Extract the [X, Y] coordinate from the center of the cell holding the provided text.  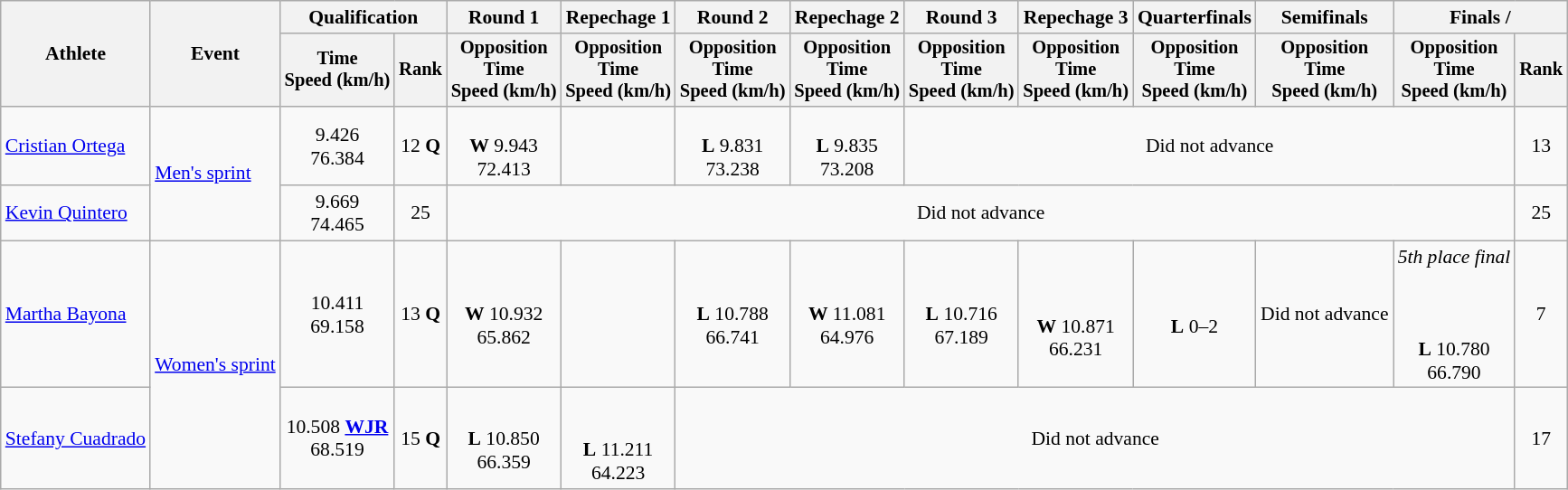
12 Q [420, 146]
9.42676.384 [338, 146]
15 Q [420, 438]
L 9.83573.208 [846, 146]
Men's sprint [215, 174]
Semifinals [1325, 17]
L 0–2 [1195, 315]
L 11.21164.223 [619, 438]
L 9.83173.238 [732, 146]
10.508 WJR68.519 [338, 438]
17 [1541, 438]
7 [1541, 315]
Kevin Quintero [76, 213]
Round 3 [962, 17]
L 10.78866.741 [732, 315]
5th place finalL 10.78066.790 [1454, 315]
Round 1 [505, 17]
Event [215, 54]
Qualification [364, 17]
10.41169.158 [338, 315]
13 [1541, 146]
W 11.08164.976 [846, 315]
W 10.87166.231 [1076, 315]
9.66974.465 [338, 213]
TimeSpeed (km/h) [338, 71]
Repechage 2 [846, 17]
Martha Bayona [76, 315]
Women's sprint [215, 365]
Repechage 3 [1076, 17]
Cristian Ortega [76, 146]
Stefany Cuadrado [76, 438]
W 9.94372.413 [505, 146]
L 10.85066.359 [505, 438]
Finals / [1480, 17]
L 10.71667.189 [962, 315]
13 Q [420, 315]
W 10.93265.862 [505, 315]
Repechage 1 [619, 17]
Athlete [76, 54]
Round 2 [732, 17]
Quarterfinals [1195, 17]
